Extract the [x, y] coordinate from the center of the cell holding the provided text.  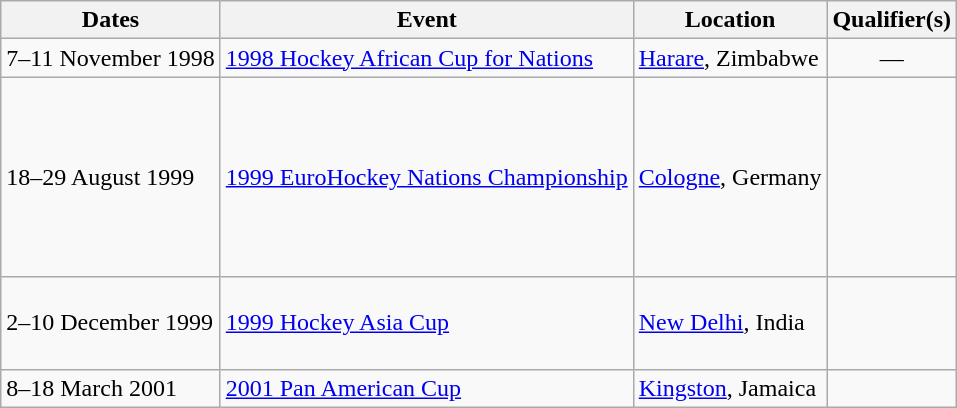
Qualifier(s) [892, 20]
8–18 March 2001 [110, 388]
18–29 August 1999 [110, 177]
2001 Pan American Cup [426, 388]
Location [730, 20]
Dates [110, 20]
Harare, Zimbabwe [730, 58]
1998 Hockey African Cup for Nations [426, 58]
1999 Hockey Asia Cup [426, 323]
1999 EuroHockey Nations Championship [426, 177]
New Delhi, India [730, 323]
— [892, 58]
2–10 December 1999 [110, 323]
Event [426, 20]
Kingston, Jamaica [730, 388]
Cologne, Germany [730, 177]
7–11 November 1998 [110, 58]
